Determine the (x, y) coordinate at the center of the cell enclosing the given text.  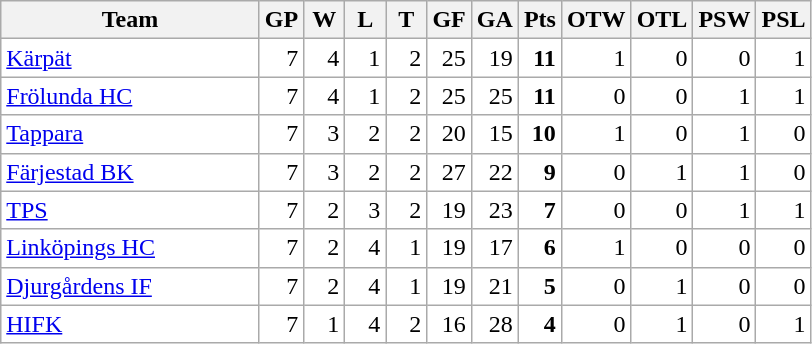
OTW (596, 20)
T (406, 20)
28 (494, 324)
6 (540, 248)
HIFK (130, 324)
10 (540, 134)
27 (449, 172)
W (324, 20)
15 (494, 134)
9 (540, 172)
GA (494, 20)
Färjestad BK (130, 172)
OTL (662, 20)
5 (540, 286)
17 (494, 248)
L (366, 20)
22 (494, 172)
Kärpät (130, 58)
Frölunda HC (130, 96)
Djurgårdens IF (130, 286)
PSW (724, 20)
21 (494, 286)
16 (449, 324)
TPS (130, 210)
23 (494, 210)
20 (449, 134)
Team (130, 20)
PSL (784, 20)
Pts (540, 20)
Tappara (130, 134)
Linköpings HC (130, 248)
GP (281, 20)
GF (449, 20)
